Locate the cell with the specified text and output its (X, Y) center coordinate. 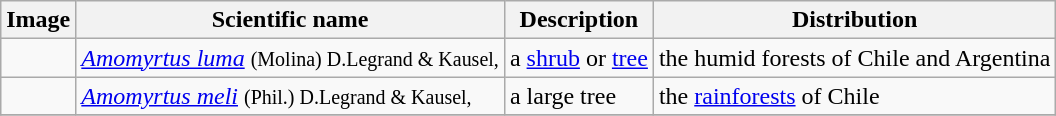
the humid forests of Chile and Argentina (854, 58)
Description (578, 20)
the rainforests of Chile (854, 96)
a shrub or tree (578, 58)
Distribution (854, 20)
Scientific name (290, 20)
Amomyrtus luma (Molina) D.Legrand & Kausel, (290, 58)
Image (38, 20)
Amomyrtus meli (Phil.) D.Legrand & Kausel, (290, 96)
a large tree (578, 96)
